Detect which cell encompasses the target text, then output its [x, y] center coordinate. 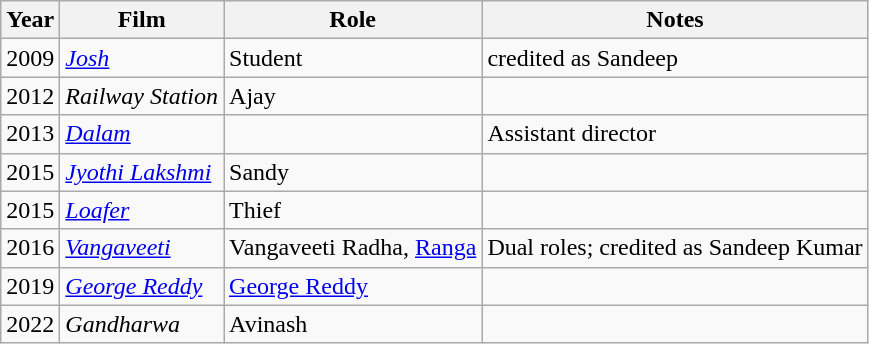
Sandy [353, 172]
Role [353, 20]
2009 [30, 58]
credited as Sandeep [675, 58]
Gandharwa [142, 324]
Vangaveeti [142, 248]
2016 [30, 248]
Josh [142, 58]
Dalam [142, 134]
Film [142, 20]
2013 [30, 134]
Student [353, 58]
2019 [30, 286]
Assistant director [675, 134]
Dual roles; credited as Sandeep Kumar [675, 248]
2012 [30, 96]
Year [30, 20]
Loafer [142, 210]
Notes [675, 20]
2022 [30, 324]
Vangaveeti Radha, Ranga [353, 248]
Ajay [353, 96]
Railway Station [142, 96]
Thief [353, 210]
Jyothi Lakshmi [142, 172]
Avinash [353, 324]
